Detect which cell encompasses the target text, then output its [x, y] center coordinate. 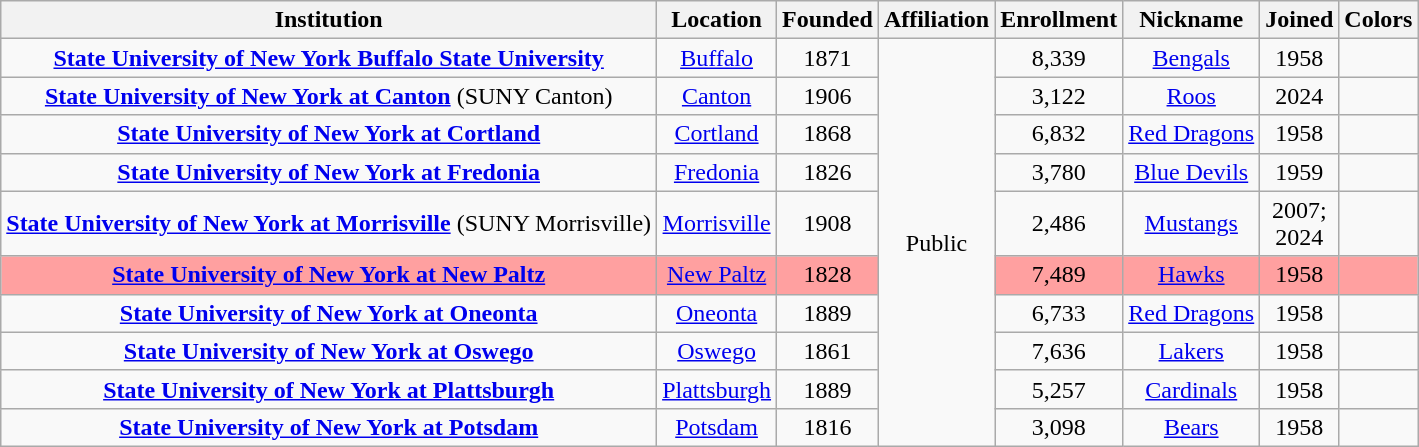
Lakers [1192, 351]
5,257 [1059, 389]
Joined [1300, 20]
1959 [1300, 172]
State University of New York at Potsdam [329, 427]
Buffalo [717, 58]
3,098 [1059, 427]
1826 [828, 172]
Roos [1192, 96]
Morrisville [717, 224]
State University of New York Buffalo State University [329, 58]
Location [717, 20]
Colors [1378, 20]
1816 [828, 427]
Cardinals [1192, 389]
Founded [828, 20]
1908 [828, 224]
State University of New York at New Paltz [329, 275]
State University of New York at Cortland [329, 134]
2007;2024 [1300, 224]
1828 [828, 275]
1906 [828, 96]
New Paltz [717, 275]
Fredonia [717, 172]
Plattsburgh [717, 389]
6,733 [1059, 313]
Nickname [1192, 20]
2024 [1300, 96]
6,832 [1059, 134]
Bears [1192, 427]
Hawks [1192, 275]
State University of New York at Fredonia [329, 172]
1871 [828, 58]
State University of New York at Plattsburgh [329, 389]
Oswego [717, 351]
Institution [329, 20]
Enrollment [1059, 20]
1861 [828, 351]
8,339 [1059, 58]
Oneonta [717, 313]
Mustangs [1192, 224]
1868 [828, 134]
Blue Devils [1192, 172]
Cortland [717, 134]
3,780 [1059, 172]
State University of New York at Oneonta [329, 313]
7,636 [1059, 351]
Potsdam [717, 427]
Canton [717, 96]
Bengals [1192, 58]
State University of New York at Oswego [329, 351]
State University of New York at Canton (SUNY Canton) [329, 96]
3,122 [1059, 96]
2,486 [1059, 224]
Public [936, 243]
State University of New York at Morrisville (SUNY Morrisville) [329, 224]
7,489 [1059, 275]
Affiliation [936, 20]
